Find where the given text appears and provide that cell's center as (x, y) coordinate. 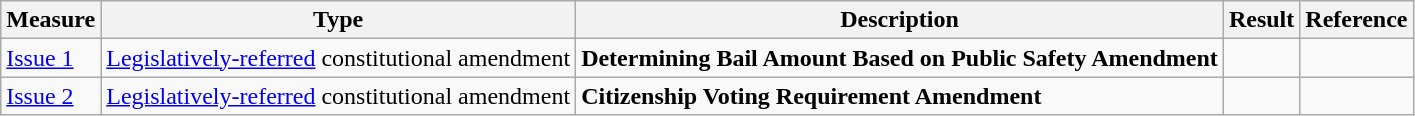
Issue 2 (51, 96)
Type (338, 20)
Reference (1356, 20)
Determining Bail Amount Based on Public Safety Amendment (900, 58)
Measure (51, 20)
Citizenship Voting Requirement Amendment (900, 96)
Result (1261, 20)
Issue 1 (51, 58)
Description (900, 20)
